Find where the given text appears and provide that cell's center as (x, y) coordinate. 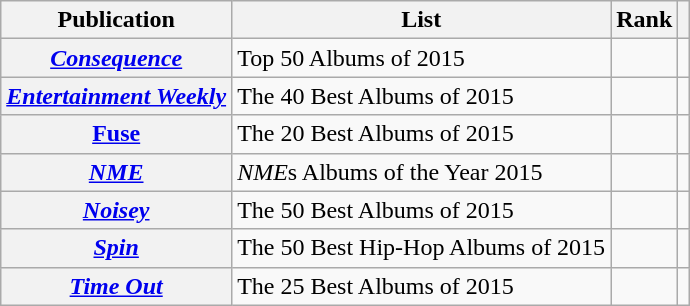
Entertainment Weekly (116, 96)
Top 50 Albums of 2015 (422, 58)
The 40 Best Albums of 2015 (422, 96)
List (422, 20)
Fuse (116, 134)
Publication (116, 20)
The 50 Best Albums of 2015 (422, 210)
Consequence (116, 58)
Time Out (116, 286)
Noisey (116, 210)
NMEs Albums of the Year 2015 (422, 172)
Spin (116, 248)
The 20 Best Albums of 2015 (422, 134)
NME (116, 172)
The 25 Best Albums of 2015 (422, 286)
The 50 Best Hip-Hop Albums of 2015 (422, 248)
Rank (644, 20)
